Search for the cell housing the specified text and yield its [X, Y] center coordinate. 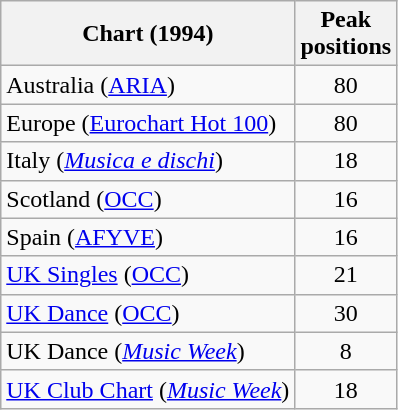
30 [346, 313]
UK Dance (OCC) [148, 313]
Europe (Eurochart Hot 100) [148, 123]
Italy (Musica e dischi) [148, 161]
Peakpositions [346, 34]
Australia (ARIA) [148, 85]
21 [346, 275]
8 [346, 351]
Scotland (OCC) [148, 199]
UK Dance (Music Week) [148, 351]
Spain (AFYVE) [148, 237]
Chart (1994) [148, 34]
UK Club Chart (Music Week) [148, 389]
UK Singles (OCC) [148, 275]
